Locate the cell with the specified text and output its (x, y) center coordinate. 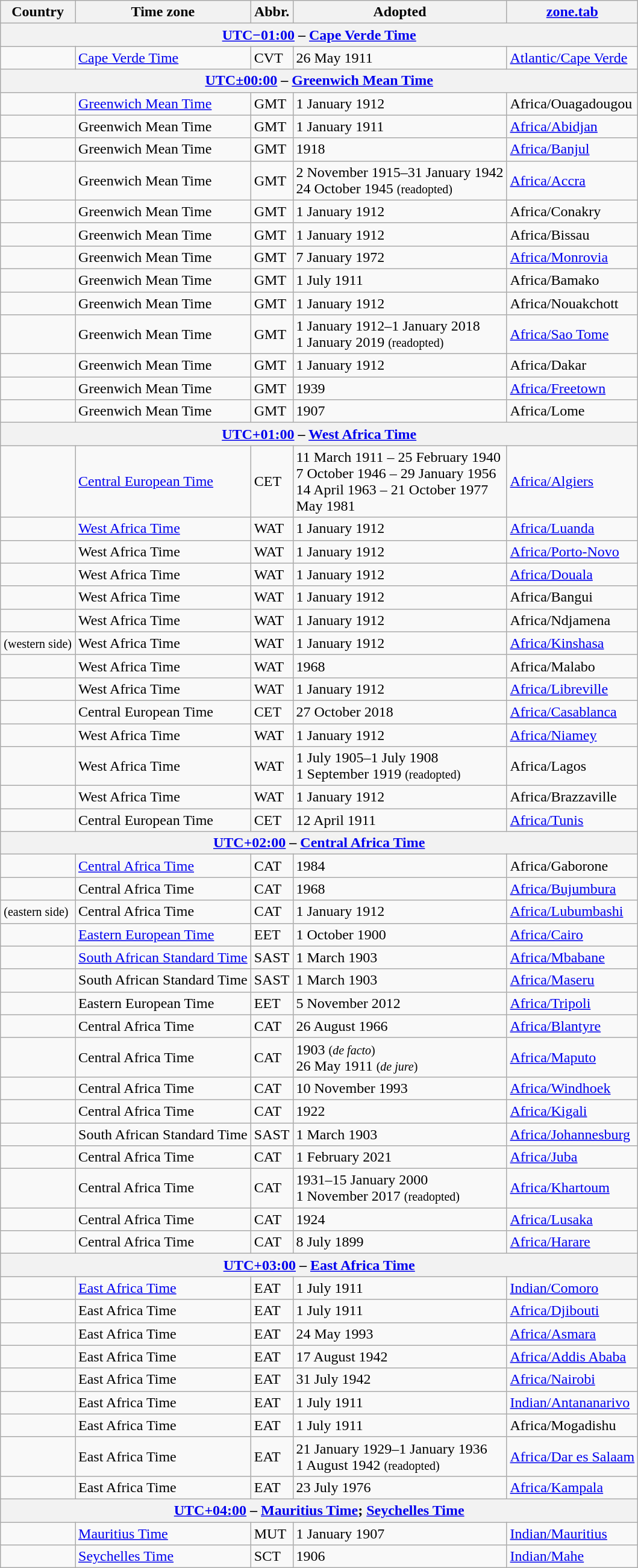
UTC+02:00 – Central Africa Time (319, 843)
(western side) (38, 643)
Africa/Lusaka (572, 1219)
Africa/Asmara (572, 1334)
23 July 1976 (400, 1487)
Africa/Djibouti (572, 1311)
Africa/Douala (572, 574)
Africa/Sao Tome (572, 335)
5 November 2012 (400, 1003)
7 January 1972 (400, 257)
Africa/Kinshasa (572, 643)
Seychelles Time (163, 1557)
1903 (de facto)26 May 1911 (de jure) (400, 1057)
26 May 1911 (400, 58)
1 February 2021 (400, 1157)
17 August 1942 (400, 1357)
Africa/Luanda (572, 529)
Africa/Windhoek (572, 1088)
Africa/Dakar (572, 366)
Africa/Bissau (572, 234)
8 July 1899 (400, 1242)
12 April 1911 (400, 820)
Africa/Khartoum (572, 1189)
Africa/Casablanca (572, 712)
Africa/Bamako (572, 280)
UTC+04:00 – Mauritius Time; Seychelles Time (319, 1510)
Indian/Comoro (572, 1288)
Africa/Mbabane (572, 957)
Africa/Mogadishu (572, 1425)
zone.tab (572, 12)
1922 (400, 1111)
Africa/Harare (572, 1242)
1 January 1911 (400, 126)
Africa/Lome (572, 411)
Adopted (400, 12)
Africa/Monrovia (572, 257)
Africa/Porto-Novo (572, 552)
Africa/Kigali (572, 1111)
1 January 1907 (400, 1534)
Africa/Kampala (572, 1487)
1918 (400, 149)
Africa/Tripoli (572, 1003)
Africa/Ndjamena (572, 620)
Africa/Bujumbura (572, 889)
Country (38, 12)
Africa/Nouakchott (572, 303)
UTC−01:00 – Cape Verde Time (319, 35)
1924 (400, 1219)
2 November 1915–31 January 194224 October 1945 (readopted) (400, 181)
Africa/Lubumbashi (572, 912)
SCT (272, 1557)
Africa/Libreville (572, 689)
1939 (400, 388)
Africa/Abidjan (572, 126)
24 May 1993 (400, 1334)
31 July 1942 (400, 1380)
UTC+03:00 – East Africa Time (319, 1265)
1984 (400, 866)
Africa/Algiers (572, 482)
Atlantic/Cape Verde (572, 58)
MUT (272, 1534)
1 July 1905–1 July 19081 September 1919 (readopted) (400, 766)
Africa/Johannesburg (572, 1134)
Africa/Tunis (572, 820)
Africa/Cairo (572, 935)
Africa/Addis Ababa (572, 1357)
Mauritius Time (163, 1534)
Indian/Antananarivo (572, 1402)
1931–15 January 20001 November 2017 (readopted) (400, 1189)
UTC+01:00 – West Africa Time (319, 434)
Indian/Mahe (572, 1557)
Cape Verde Time (163, 58)
Africa/Gaborone (572, 866)
10 November 1993 (400, 1088)
Africa/Juba (572, 1157)
Abbr. (272, 12)
UTC±00:00 – Greenwich Mean Time (319, 81)
Indian/Mauritius (572, 1534)
1 October 1900 (400, 935)
CVT (272, 58)
Time zone (163, 12)
Africa/Bangui (572, 597)
Africa/Banjul (572, 149)
Africa/Maseru (572, 980)
21 January 1929–1 January 19361 August 1942 (readopted) (400, 1456)
1 January 1912–1 January 20181 January 2019 (readopted) (400, 335)
Africa/Nairobi (572, 1380)
27 October 2018 (400, 712)
1906 (400, 1557)
Africa/Blantyre (572, 1026)
Africa/Freetown (572, 388)
(eastern side) (38, 912)
Africa/Lagos (572, 766)
1907 (400, 411)
Africa/Niamey (572, 735)
Africa/Ouagadougou (572, 104)
Africa/Dar es Salaam (572, 1456)
Africa/Accra (572, 181)
Africa/Brazzaville (572, 797)
11 March 1911 – 25 February 19407 October 1946 – 29 January 195614 April 1963 – 21 October 1977May 1981 (400, 482)
26 August 1966 (400, 1026)
Africa/Maputo (572, 1057)
Africa/Conakry (572, 211)
Africa/Malabo (572, 666)
